Search for the cell housing the specified text and yield its (x, y) center coordinate. 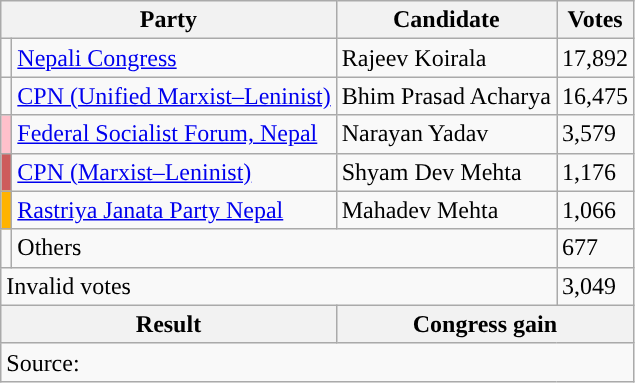
CPN (Marxist–Leninist) (174, 172)
3,579 (596, 134)
Result (168, 324)
1,176 (596, 172)
Nepali Congress (174, 58)
Congress gain (484, 324)
16,475 (596, 96)
3,049 (596, 286)
Source: (318, 362)
Votes (596, 20)
17,892 (596, 58)
677 (596, 248)
Party (168, 20)
1,066 (596, 210)
Rajeev Koirala (446, 58)
CPN (Unified Marxist–Leninist) (174, 96)
Federal Socialist Forum, Nepal (174, 134)
Bhim Prasad Acharya (446, 96)
Rastriya Janata Party Nepal (174, 210)
Narayan Yadav (446, 134)
Invalid votes (279, 286)
Mahadev Mehta (446, 210)
Shyam Dev Mehta (446, 172)
Candidate (446, 20)
Others (284, 248)
